Output the [x, y] coordinate of the center of the cell containing the given text.  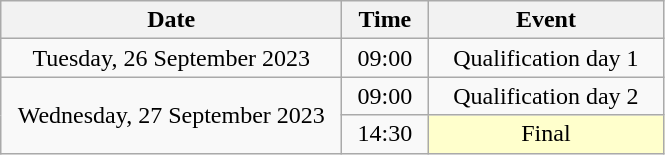
Event [546, 20]
Tuesday, 26 September 2023 [172, 58]
Final [546, 134]
Wednesday, 27 September 2023 [172, 115]
Qualification day 2 [546, 96]
Date [172, 20]
14:30 [385, 134]
Time [385, 20]
Qualification day 1 [546, 58]
